Return the (X, Y) coordinate for the center point of the cell that contains the specified text.  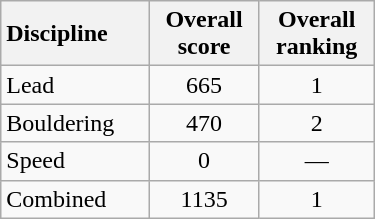
Overallscore (204, 34)
Lead (75, 85)
665 (204, 85)
— (316, 161)
Overallranking (316, 34)
Combined (75, 199)
Bouldering (75, 123)
Speed (75, 161)
1135 (204, 199)
2 (316, 123)
470 (204, 123)
Discipline (75, 34)
0 (204, 161)
